Output the [x, y] coordinate of the center of the cell containing the given text.  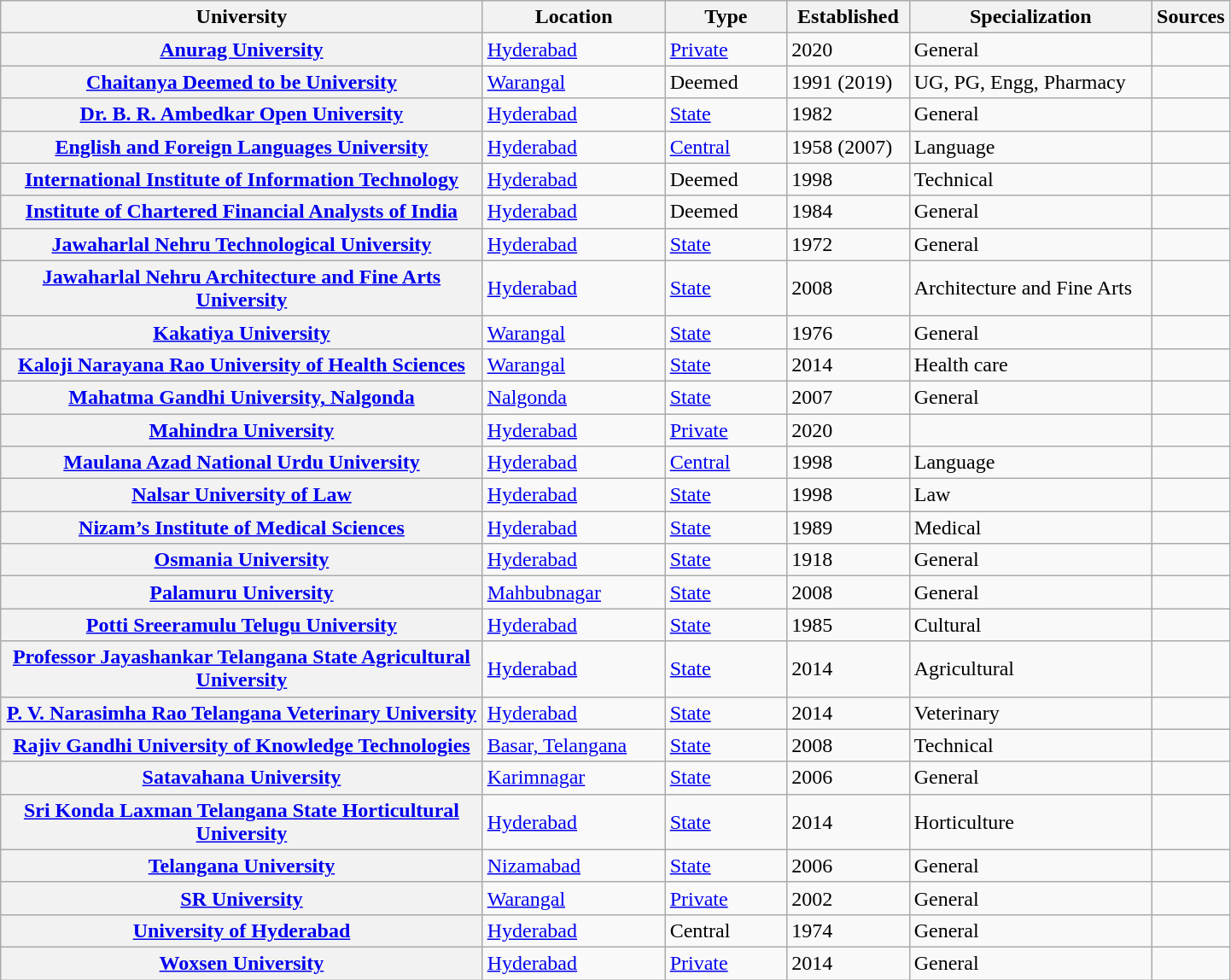
Professor Jayashankar Telangana State Agricultural University [242, 669]
Potti Sreeramulu Telugu University [242, 625]
Satavahana University [242, 778]
1982 [849, 114]
Nizam’s Institute of Medical Sciences [242, 528]
Cultural [1030, 625]
Medical [1030, 528]
Palamuru University [242, 592]
Horticulture [1030, 821]
SR University [242, 898]
1972 [849, 244]
University of Hyderabad [242, 930]
Woxsen University [242, 963]
Nalgonda [574, 397]
2007 [849, 397]
Sources [1190, 17]
Architecture and Fine Arts [1030, 289]
Agricultural [1030, 669]
Institute of Chartered Financial Analysts of India [242, 212]
Rajiv Gandhi University of Knowledge Technologies [242, 745]
Location [574, 17]
University [242, 17]
Sri Konda Laxman Telangana State Horticultural University [242, 821]
Veterinary [1030, 713]
International Institute of Information Technology [242, 179]
2002 [849, 898]
Kakatiya University [242, 332]
Jawaharlal Nehru Architecture and Fine Arts University [242, 289]
UG, PG, Engg, Pharmacy [1030, 82]
Dr. B. R. Ambedkar Open University [242, 114]
Kaloji Narayana Rao University of Health Sciences [242, 365]
1989 [849, 528]
Nizamabad [574, 866]
Anurag University [242, 50]
Basar, Telangana [574, 745]
1991 (2019) [849, 82]
Law [1030, 495]
Osmania University [242, 560]
1958 (2007) [849, 147]
Mahatma Gandhi University, Nalgonda [242, 397]
Mahindra University [242, 429]
Type [726, 17]
1984 [849, 212]
1976 [849, 332]
English and Foreign Languages University [242, 147]
Health care [1030, 365]
Mahbubnagar [574, 592]
Telangana University [242, 866]
Jawaharlal Nehru Technological University [242, 244]
1974 [849, 930]
Karimnagar [574, 778]
P. V. Narasimha Rao Telangana Veterinary University [242, 713]
Chaitanya Deemed to be University [242, 82]
Maulana Azad National Urdu University [242, 463]
Established [849, 17]
1918 [849, 560]
1985 [849, 625]
Specialization [1030, 17]
Nalsar University of Law [242, 495]
